Detect which cell encompasses the target text, then output its [x, y] center coordinate. 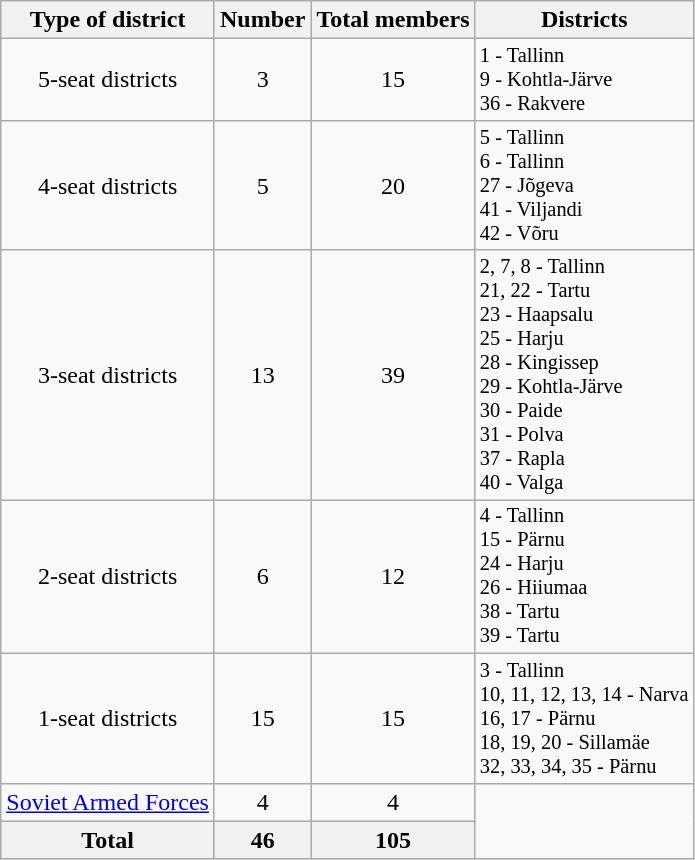
Districts [584, 20]
6 [262, 577]
39 [393, 375]
Soviet Armed Forces [108, 802]
2, 7, 8 - Tallinn21, 22 - Tartu23 - Haapsalu25 - Harju28 - Kingissep29 - Kohtla-Järve30 - Paide31 - Polva37 - Rapla40 - Valga [584, 375]
4 - Tallinn15 - Pärnu24 - Harju26 - Hiiumaa38 - Tartu39 - Tartu [584, 577]
Number [262, 20]
13 [262, 375]
12 [393, 577]
1 - Tallinn9 - Kohtla-Järve36 - Rakvere [584, 80]
3-seat districts [108, 375]
3 [262, 80]
46 [262, 840]
Type of district [108, 20]
105 [393, 840]
4-seat districts [108, 185]
5 [262, 185]
2-seat districts [108, 577]
3 - Tallinn10, 11, 12, 13, 14 - Narva16, 17 - Pärnu18, 19, 20 - Sillamäe32, 33, 34, 35 - Pärnu [584, 718]
20 [393, 185]
Total members [393, 20]
5 - Tallinn6 - Tallinn27 - Jõgeva41 - Viljandi42 - Võru [584, 185]
1-seat districts [108, 718]
Total [108, 840]
5-seat districts [108, 80]
